Locate the cell with the specified text and output its [x, y] center coordinate. 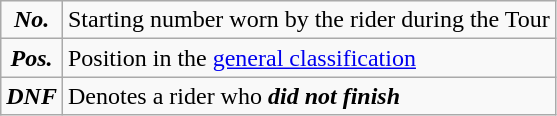
Starting number worn by the rider during the Tour [308, 20]
Denotes a rider who did not finish [308, 96]
DNF [32, 96]
Position in the general classification [308, 58]
No. [32, 20]
Pos. [32, 58]
